From the cell containing the given text, extract its center point as (x, y) coordinate. 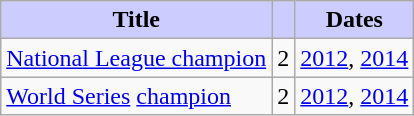
World Series champion (136, 96)
Dates (354, 20)
Title (136, 20)
National League champion (136, 58)
